Return the [X, Y] coordinate for the center point of the cell that contains the specified text.  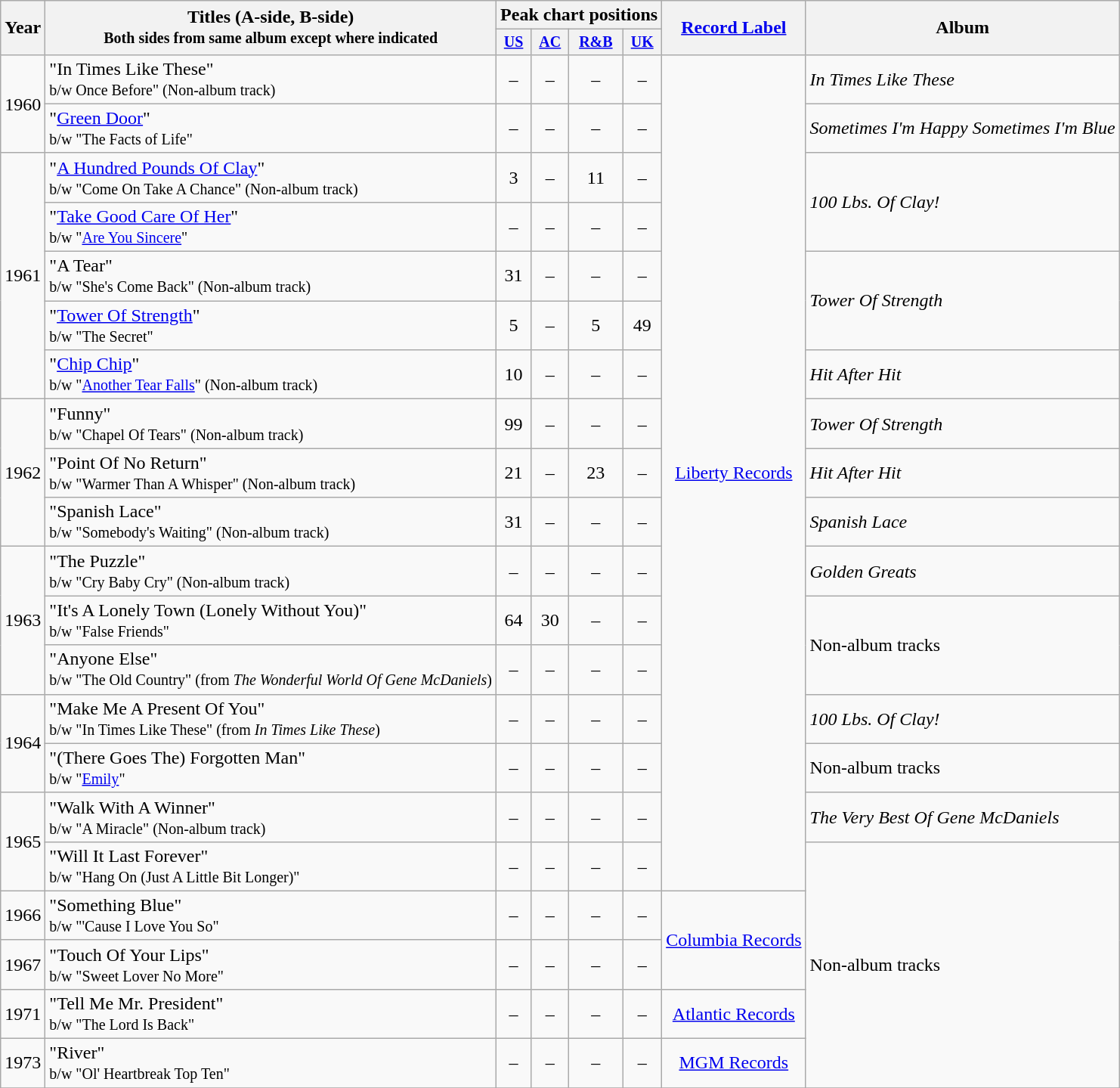
"In Times Like These"b/w Once Before" (Non-album track) [271, 79]
11 [596, 177]
"Something Blue"b/w "'Cause I Love You So" [271, 915]
"Point Of No Return"b/w "Warmer Than A Whisper" (Non-album track) [271, 473]
10 [514, 375]
1961 [23, 275]
64 [514, 620]
3 [514, 177]
99 [514, 423]
"Tell Me Mr. President"b/w "The Lord Is Back" [271, 1013]
"Make Me A Present Of You"b/w "In Times Like These" (from In Times Like These) [271, 718]
1963 [23, 620]
"Tower Of Strength"b/w "The Secret" [271, 325]
AC [550, 42]
"Walk With A Winner"b/w "A Miracle" (Non-album track) [271, 817]
1971 [23, 1013]
"Take Good Care Of Her"b/w "Are You Sincere" [271, 227]
30 [550, 620]
"A Hundred Pounds Of Clay"b/w "Come On Take A Chance" (Non-album track) [271, 177]
49 [642, 325]
"A Tear"b/w "She's Come Back" (Non-album track) [271, 277]
Golden Greats [963, 572]
1964 [23, 743]
"Spanish Lace"b/w "Somebody's Waiting" (Non-album track) [271, 522]
In Times Like These [963, 79]
"(There Goes The) Forgotten Man"b/w "Emily" [271, 768]
Sometimes I'm Happy Sometimes I'm Blue [963, 129]
1967 [23, 965]
"Funny"b/w "Chapel Of Tears" (Non-album track) [271, 423]
MGM Records [734, 1063]
23 [596, 473]
Record Label [734, 28]
R&B [596, 42]
Titles (A-side, B-side)Both sides from same album except where indicated [271, 28]
Liberty Records [734, 473]
21 [514, 473]
Peak chart positions [579, 15]
Album [963, 28]
1962 [23, 473]
UK [642, 42]
1965 [23, 842]
1966 [23, 915]
US [514, 42]
The Very Best Of Gene McDaniels [963, 817]
"Green Door"b/w "The Facts of Life" [271, 129]
"It's A Lonely Town (Lonely Without You)"b/w "False Friends" [271, 620]
Atlantic Records [734, 1013]
"Touch Of Your Lips"b/w "Sweet Lover No More" [271, 965]
"River"b/w "Ol' Heartbreak Top Ten" [271, 1063]
Spanish Lace [963, 522]
1960 [23, 104]
"Will It Last Forever"b/w "Hang On (Just A Little Bit Longer)" [271, 866]
Year [23, 28]
1973 [23, 1063]
"Chip Chip"b/w "Another Tear Falls" (Non-album track) [271, 375]
"The Puzzle"b/w "Cry Baby Cry" (Non-album track) [271, 572]
"Anyone Else"b/w "The Old Country" (from The Wonderful World Of Gene McDaniels) [271, 670]
Columbia Records [734, 940]
